Return [x, y] of the center of cell containing provided text 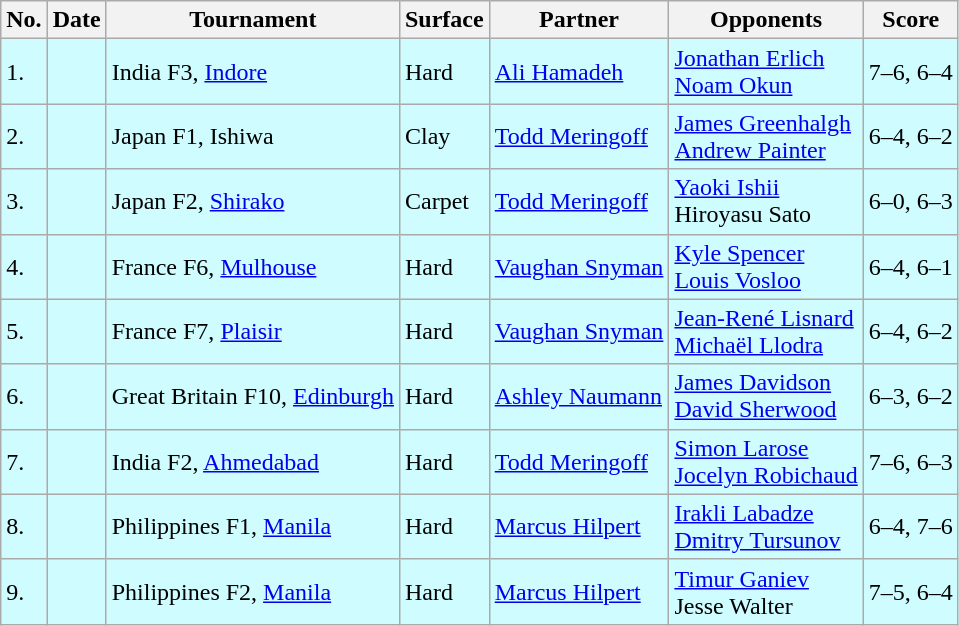
India F2, Ahmedabad [252, 462]
Jean-René Lisnard Michaël Llodra [766, 332]
7–6, 6–4 [910, 72]
1. [24, 72]
Great Britain F10, Edinburgh [252, 396]
4. [24, 266]
Japan F1, Ishiwa [252, 136]
Simon Larose Jocelyn Robichaud [766, 462]
Jonathan Erlich Noam Okun [766, 72]
Ashley Naumann [579, 396]
Score [910, 20]
James Davidson David Sherwood [766, 396]
6–4, 7–6 [910, 526]
France F6, Mulhouse [252, 266]
Philippines F2, Manila [252, 592]
Date [76, 20]
6–4, 6–1 [910, 266]
7–5, 6–4 [910, 592]
Yaoki Ishii Hiroyasu Sato [766, 202]
India F3, Indore [252, 72]
Philippines F1, Manila [252, 526]
8. [24, 526]
Ali Hamadeh [579, 72]
Irakli Labadze Dmitry Tursunov [766, 526]
9. [24, 592]
France F7, Plaisir [252, 332]
Kyle Spencer Louis Vosloo [766, 266]
Tournament [252, 20]
6–0, 6–3 [910, 202]
Timur Ganiev Jesse Walter [766, 592]
6–3, 6–2 [910, 396]
James Greenhalgh Andrew Painter [766, 136]
2. [24, 136]
Carpet [444, 202]
6. [24, 396]
7. [24, 462]
5. [24, 332]
No. [24, 20]
Opponents [766, 20]
Surface [444, 20]
Clay [444, 136]
7–6, 6–3 [910, 462]
Japan F2, Shirako [252, 202]
Partner [579, 20]
3. [24, 202]
